Capture the cell that displays the provided text and extract its (x, y) central coordinate. 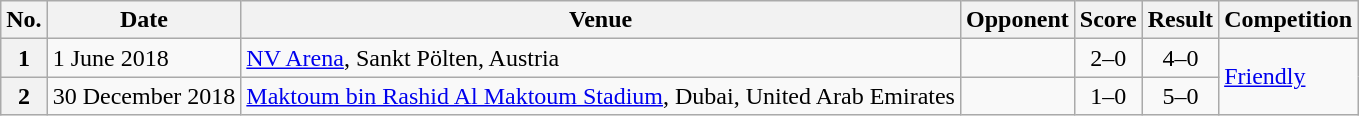
1–0 (1108, 96)
No. (24, 20)
2–0 (1108, 58)
NV Arena, Sankt Pölten, Austria (601, 58)
Date (144, 20)
Score (1108, 20)
Competition (1288, 20)
Maktoum bin Rashid Al Maktoum Stadium, Dubai, United Arab Emirates (601, 96)
Result (1180, 20)
1 June 2018 (144, 58)
2 (24, 96)
1 (24, 58)
30 December 2018 (144, 96)
Venue (601, 20)
4–0 (1180, 58)
Opponent (1017, 20)
5–0 (1180, 96)
Friendly (1288, 77)
